Find where the given text appears and provide that cell's center as [X, Y] coordinate. 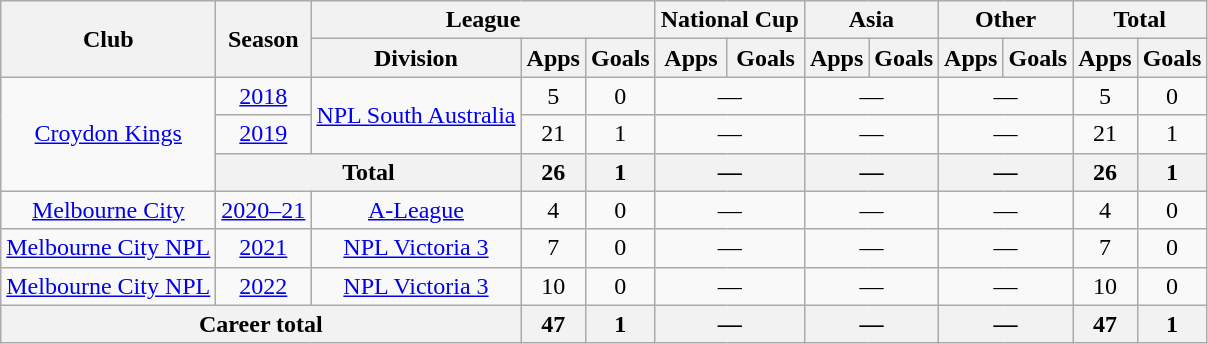
A-League [416, 210]
Melbourne City [108, 210]
Croydon Kings [108, 134]
2018 [264, 96]
Other [1006, 20]
Career total [261, 324]
League [483, 20]
2020–21 [264, 210]
Club [108, 39]
Season [264, 39]
2022 [264, 286]
2021 [264, 248]
NPL South Australia [416, 115]
Asia [871, 20]
Division [416, 58]
National Cup [730, 20]
2019 [264, 134]
